Return the (X, Y) coordinate for the center point of the cell that contains the specified text.  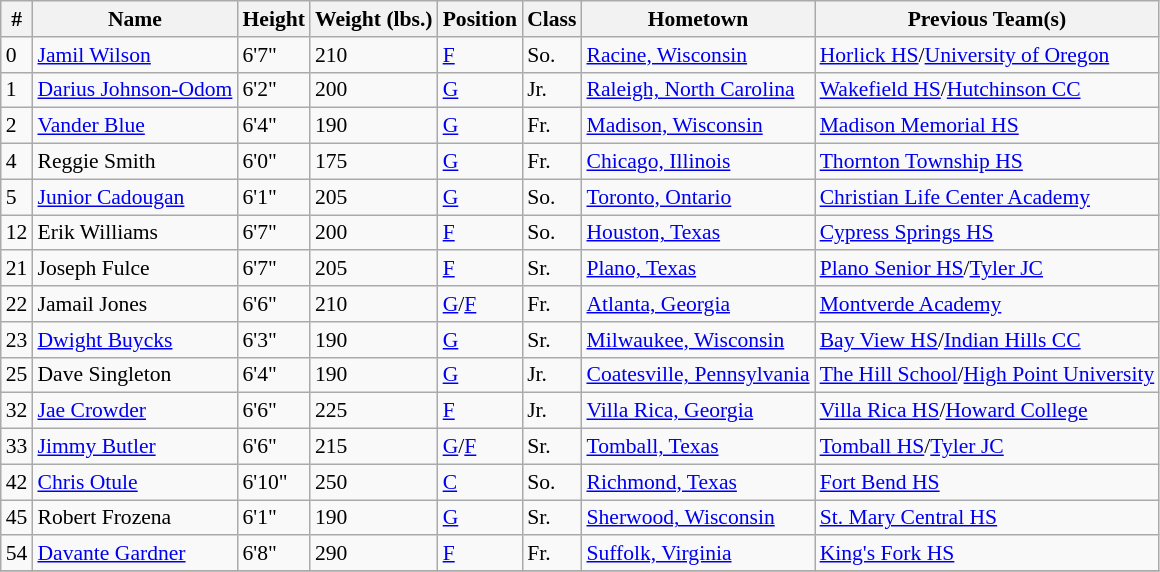
Cypress Springs HS (988, 233)
6'8" (273, 554)
Reggie Smith (134, 162)
6'10" (273, 482)
Name (134, 19)
Fort Bend HS (988, 482)
Weight (lbs.) (374, 19)
Dwight Buycks (134, 340)
225 (374, 411)
Previous Team(s) (988, 19)
Vander Blue (134, 126)
Erik Williams (134, 233)
12 (17, 233)
45 (17, 518)
St. Mary Central HS (988, 518)
5 (17, 197)
Position (480, 19)
Wakefield HS/Hutchinson CC (988, 90)
4 (17, 162)
Racine, Wisconsin (698, 55)
Atlanta, Georgia (698, 304)
Madison Memorial HS (988, 126)
Thornton Township HS (988, 162)
175 (374, 162)
Coatesville, Pennsylvania (698, 375)
6'3" (273, 340)
Raleigh, North Carolina (698, 90)
Plano, Texas (698, 269)
25 (17, 375)
22 (17, 304)
Class (552, 19)
Dave Singleton (134, 375)
33 (17, 447)
King's Fork HS (988, 554)
Jamail Jones (134, 304)
The Hill School/High Point University (988, 375)
Villa Rica HS/Howard College (988, 411)
Tomball, Texas (698, 447)
Christian Life Center Academy (988, 197)
Houston, Texas (698, 233)
6'2" (273, 90)
Sherwood, Wisconsin (698, 518)
0 (17, 55)
# (17, 19)
54 (17, 554)
23 (17, 340)
32 (17, 411)
21 (17, 269)
Joseph Fulce (134, 269)
Tomball HS/Tyler JC (988, 447)
Villa Rica, Georgia (698, 411)
Horlick HS/University of Oregon (988, 55)
290 (374, 554)
2 (17, 126)
Height (273, 19)
Plano Senior HS/Tyler JC (988, 269)
Davante Gardner (134, 554)
Jimmy Butler (134, 447)
Montverde Academy (988, 304)
215 (374, 447)
Jamil Wilson (134, 55)
6'0" (273, 162)
42 (17, 482)
C (480, 482)
Toronto, Ontario (698, 197)
Jae Crowder (134, 411)
Chris Otule (134, 482)
Madison, Wisconsin (698, 126)
Chicago, Illinois (698, 162)
Milwaukee, Wisconsin (698, 340)
1 (17, 90)
Richmond, Texas (698, 482)
250 (374, 482)
Bay View HS/Indian Hills CC (988, 340)
Junior Cadougan (134, 197)
Hometown (698, 19)
Robert Frozena (134, 518)
Suffolk, Virginia (698, 554)
Darius Johnson-Odom (134, 90)
